From the cell containing the given text, extract its center point as (x, y) coordinate. 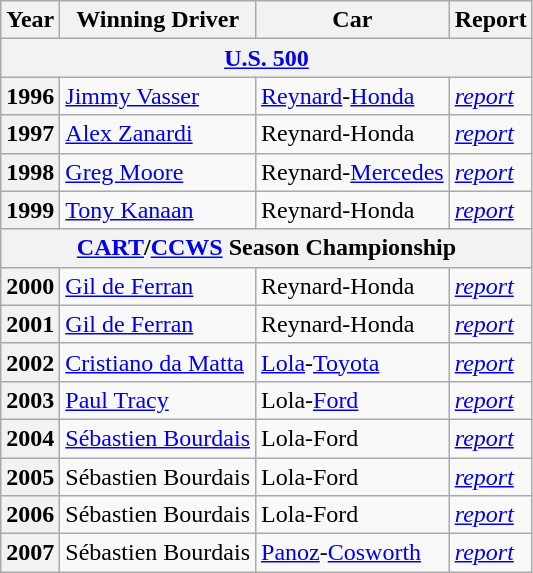
U.S. 500 (266, 58)
Reynard-Mercedes (353, 172)
2000 (30, 286)
Jimmy Vasser (158, 96)
2003 (30, 400)
Tony Kanaan (158, 210)
1996 (30, 96)
2006 (30, 515)
1998 (30, 172)
Cristiano da Matta (158, 362)
Lola-Toyota (353, 362)
Paul Tracy (158, 400)
2005 (30, 477)
CART/CCWS Season Championship (266, 248)
Car (353, 20)
1997 (30, 134)
Panoz-Cosworth (353, 553)
Alex Zanardi (158, 134)
2001 (30, 324)
2002 (30, 362)
2007 (30, 553)
Greg Moore (158, 172)
Year (30, 20)
Report (490, 20)
1999 (30, 210)
Winning Driver (158, 20)
2004 (30, 438)
